Return the [X, Y] coordinate for the center point of the cell that contains the specified text.  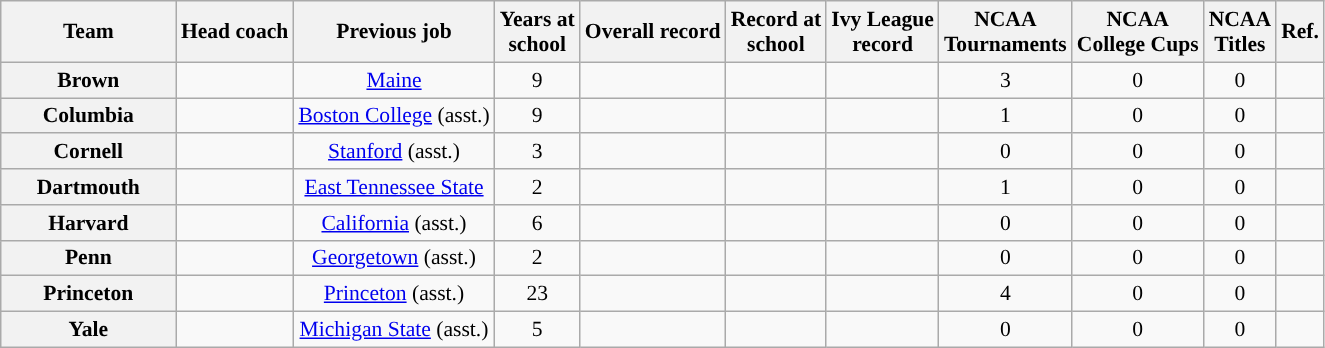
Yale [88, 330]
Penn [88, 258]
Dartmouth [88, 187]
Ivy Leaguerecord [882, 32]
NCAACollege Cups [1138, 32]
Previous job [394, 32]
Columbia [88, 116]
California (asst.) [394, 223]
Ref. [1300, 32]
Years atschool [538, 32]
NCAATournaments [1006, 32]
Head coach [234, 32]
Georgetown (asst.) [394, 258]
Cornell [88, 152]
23 [538, 294]
Overall record [653, 32]
Stanford (asst.) [394, 152]
Princeton [88, 294]
Boston College (asst.) [394, 116]
Team [88, 32]
Harvard [88, 223]
4 [1006, 294]
5 [538, 330]
Michigan State (asst.) [394, 330]
Princeton (asst.) [394, 294]
Brown [88, 80]
6 [538, 223]
Record atschool [776, 32]
East Tennessee State [394, 187]
NCAATitles [1240, 32]
Maine [394, 80]
